Determine the [x, y] coordinate at the center of the cell enclosing the given text.  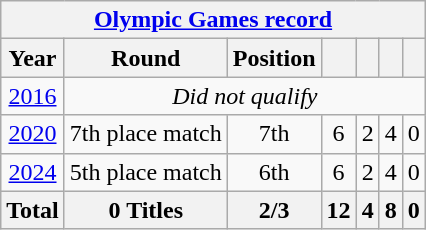
Round [146, 58]
Total [33, 210]
2020 [33, 134]
2016 [33, 96]
2024 [33, 172]
0 Titles [146, 210]
Did not qualify [244, 96]
2/3 [274, 210]
8 [390, 210]
5th place match [146, 172]
Year [33, 58]
7th [274, 134]
12 [338, 210]
7th place match [146, 134]
6th [274, 172]
Olympic Games record [214, 20]
Position [274, 58]
